Output the (X, Y) coordinate of the center of the cell containing the given text.  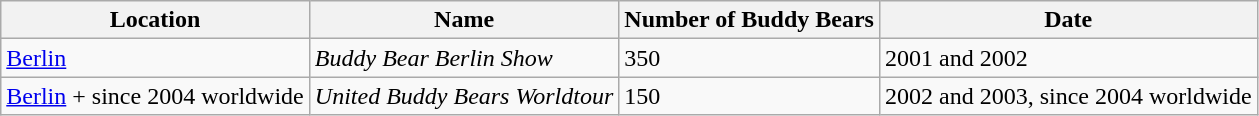
Date (1068, 20)
United Buddy Bears Worldtour (464, 96)
350 (750, 58)
Berlin + since 2004 worldwide (156, 96)
2002 and 2003, since 2004 worldwide (1068, 96)
Location (156, 20)
Name (464, 20)
Number of Buddy Bears (750, 20)
150 (750, 96)
2001 and 2002 (1068, 58)
Berlin (156, 58)
Buddy Bear Berlin Show (464, 58)
